Return [x, y] of the center of cell containing provided text 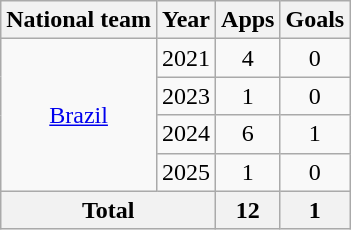
Brazil [79, 115]
Goals [315, 20]
Year [186, 20]
12 [248, 210]
2023 [186, 96]
2024 [186, 134]
2021 [186, 58]
6 [248, 134]
Total [108, 210]
2025 [186, 172]
4 [248, 58]
Apps [248, 20]
National team [79, 20]
